Detect which cell encompasses the target text, then output its (X, Y) center coordinate. 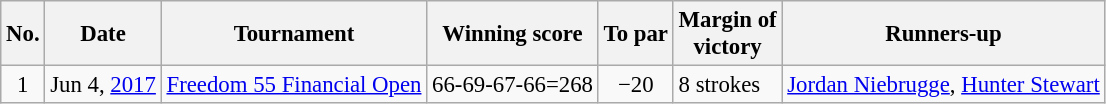
−20 (636, 85)
Date (103, 34)
Freedom 55 Financial Open (294, 85)
1 (23, 85)
Runners-up (944, 34)
Margin ofvictory (728, 34)
To par (636, 34)
Jun 4, 2017 (103, 85)
66-69-67-66=268 (513, 85)
Jordan Niebrugge, Hunter Stewart (944, 85)
8 strokes (728, 85)
Winning score (513, 34)
No. (23, 34)
Tournament (294, 34)
